Output the (X, Y) coordinate of the center of the cell containing the given text.  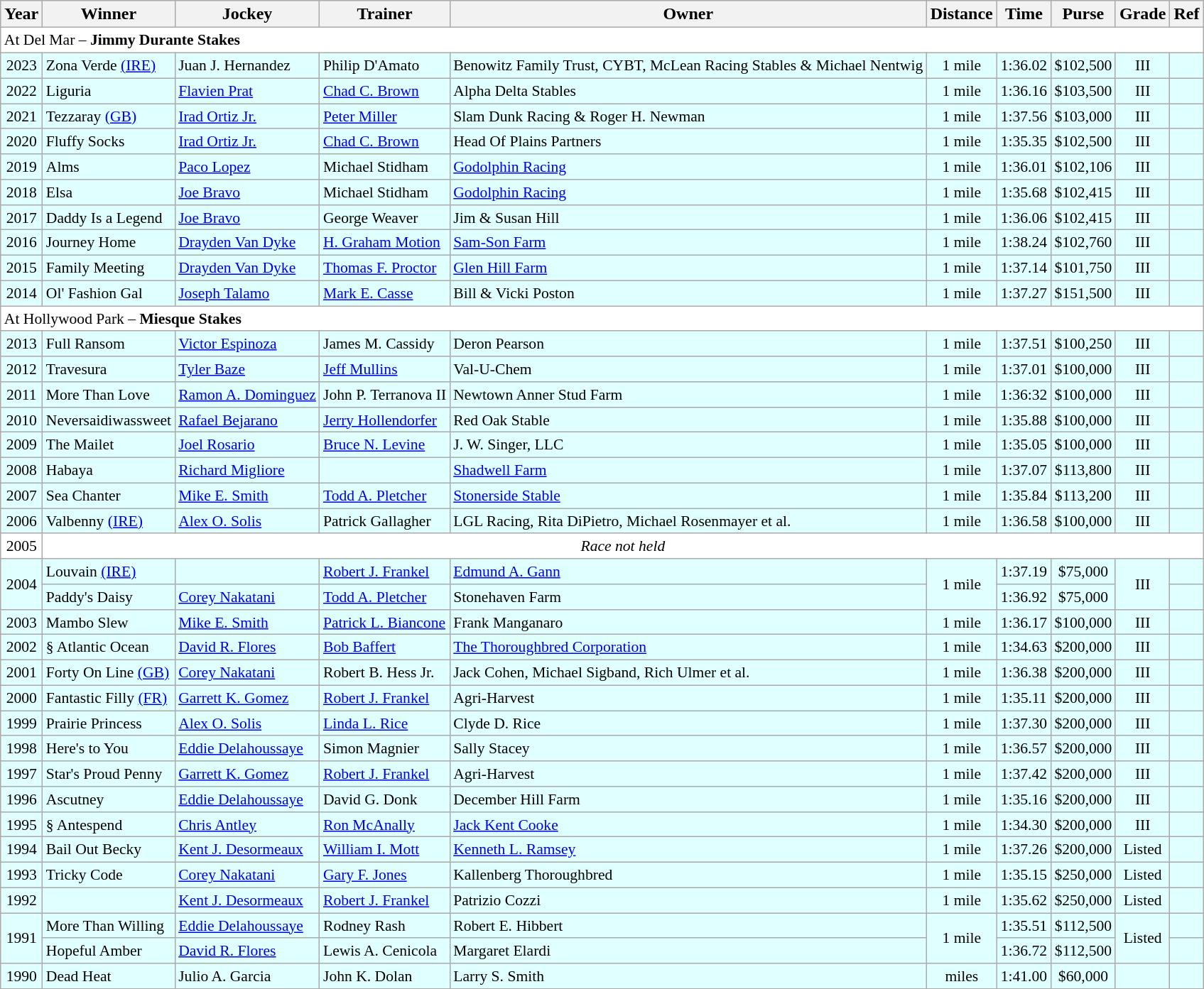
Hopeful Amber (109, 951)
2018 (21, 192)
Trainer (385, 14)
1:35.62 (1024, 900)
Travesura (109, 369)
Stonerside Stable (688, 496)
2001 (21, 672)
Neversaidiwassweet (109, 420)
2004 (21, 584)
Full Ransom (109, 344)
1:37.19 (1024, 572)
§ Antespend (109, 824)
2010 (21, 420)
Flavien Prat (247, 91)
Bruce N. Levine (385, 445)
Head Of Plains Partners (688, 141)
Frank Manganaro (688, 622)
Year (21, 14)
Bill & Vicki Poston (688, 293)
John P. Terranova II (385, 395)
More Than Willing (109, 926)
Lewis A. Cenicola (385, 951)
Benowitz Family Trust, CYBT, McLean Racing Stables & Michael Nentwig (688, 65)
Kallenberg Thoroughbred (688, 875)
2000 (21, 698)
Valbenny (IRE) (109, 521)
1:34.30 (1024, 824)
Glen Hill Farm (688, 268)
1998 (21, 748)
Peter Miller (385, 116)
1:37.42 (1024, 774)
Deron Pearson (688, 344)
2007 (21, 496)
Joel Rosario (247, 445)
Journey Home (109, 243)
1997 (21, 774)
1:38.24 (1024, 243)
Patrick Gallagher (385, 521)
John K. Dolan (385, 976)
2006 (21, 521)
Liguria (109, 91)
2021 (21, 116)
Alms (109, 167)
1:35.11 (1024, 698)
Sam-Son Farm (688, 243)
Dead Heat (109, 976)
Ascutney (109, 799)
Victor Espinoza (247, 344)
Tricky Code (109, 875)
1:35.68 (1024, 192)
$100,250 (1083, 344)
1:36.06 (1024, 217)
The Mailet (109, 445)
Newtown Anner Stud Farm (688, 395)
1:37.30 (1024, 723)
Sally Stacey (688, 748)
2009 (21, 445)
2016 (21, 243)
Jack Kent Cooke (688, 824)
$60,000 (1083, 976)
Jockey (247, 14)
2019 (21, 167)
1990 (21, 976)
1:35.05 (1024, 445)
Jeff Mullins (385, 369)
Distance (962, 14)
1995 (21, 824)
Patrizio Cozzi (688, 900)
$102,106 (1083, 167)
Forty On Line (GB) (109, 672)
Larry S. Smith (688, 976)
Family Meeting (109, 268)
1994 (21, 850)
Ron McAnally (385, 824)
Bob Baffert (385, 648)
Shadwell Farm (688, 470)
$101,750 (1083, 268)
Alpha Delta Stables (688, 91)
Julio A. Garcia (247, 976)
2005 (21, 546)
1993 (21, 875)
1:36.57 (1024, 748)
Rodney Rash (385, 926)
1:36:32 (1024, 395)
1:36.16 (1024, 91)
1992 (21, 900)
2011 (21, 395)
1:35.51 (1024, 926)
Elsa (109, 192)
1:37.14 (1024, 268)
1:37.26 (1024, 850)
1:37.01 (1024, 369)
Margaret Elardi (688, 951)
1:36.58 (1024, 521)
1:36.92 (1024, 597)
Robert E. Hibbert (688, 926)
Ramon A. Dominguez (247, 395)
Here's to You (109, 748)
$103,500 (1083, 91)
Joseph Talamo (247, 293)
At Hollywood Park – Miesque Stakes (602, 319)
1:36.01 (1024, 167)
Sea Chanter (109, 496)
Prairie Princess (109, 723)
Robert B. Hess Jr. (385, 672)
2013 (21, 344)
Stonehaven Farm (688, 597)
Ol' Fashion Gal (109, 293)
2020 (21, 141)
Linda L. Rice (385, 723)
Philip D'Amato (385, 65)
Mambo Slew (109, 622)
$113,800 (1083, 470)
George Weaver (385, 217)
Mark E. Casse (385, 293)
William I. Mott (385, 850)
Bail Out Becky (109, 850)
1:35.84 (1024, 496)
2003 (21, 622)
1:34.63 (1024, 648)
1996 (21, 799)
Kenneth L. Ramsey (688, 850)
Paco Lopez (247, 167)
2017 (21, 217)
Richard Migliore (247, 470)
The Thoroughbred Corporation (688, 648)
Tezzaray (GB) (109, 116)
Time (1024, 14)
LGL Racing, Rita DiPietro, Michael Rosenmayer et al. (688, 521)
Jim & Susan Hill (688, 217)
Jack Cohen, Michael Sigband, Rich Ulmer et al. (688, 672)
Louvain (IRE) (109, 572)
1:35.15 (1024, 875)
Grade (1142, 14)
2014 (21, 293)
Clyde D. Rice (688, 723)
1:35.16 (1024, 799)
$151,500 (1083, 293)
$103,000 (1083, 116)
§ Atlantic Ocean (109, 648)
2023 (21, 65)
1:36.02 (1024, 65)
2008 (21, 470)
1:41.00 (1024, 976)
James M. Cassidy (385, 344)
Juan J. Hernandez (247, 65)
Red Oak Stable (688, 420)
1:35.88 (1024, 420)
Daddy Is a Legend (109, 217)
1:36.38 (1024, 672)
1:37.07 (1024, 470)
Thomas F. Proctor (385, 268)
1:36.17 (1024, 622)
Simon Magnier (385, 748)
H. Graham Motion (385, 243)
Star's Proud Penny (109, 774)
2015 (21, 268)
Race not held (623, 546)
Owner (688, 14)
Habaya (109, 470)
Paddy's Daisy (109, 597)
Rafael Bejarano (247, 420)
miles (962, 976)
Val-U-Chem (688, 369)
2012 (21, 369)
Purse (1083, 14)
Jerry Hollendorfer (385, 420)
Fluffy Socks (109, 141)
Chris Antley (247, 824)
Fantastic Filly (FR) (109, 698)
1:36.72 (1024, 951)
2022 (21, 91)
Winner (109, 14)
$102,760 (1083, 243)
At Del Mar – Jimmy Durante Stakes (602, 40)
1:37.56 (1024, 116)
Ref (1186, 14)
December Hill Farm (688, 799)
Edmund A. Gann (688, 572)
2002 (21, 648)
1:37.51 (1024, 344)
David G. Donk (385, 799)
1:35.35 (1024, 141)
Gary F. Jones (385, 875)
1999 (21, 723)
1:37.27 (1024, 293)
Slam Dunk Racing & Roger H. Newman (688, 116)
$113,200 (1083, 496)
Tyler Baze (247, 369)
More Than Love (109, 395)
Patrick L. Biancone (385, 622)
1991 (21, 939)
J. W. Singer, LLC (688, 445)
Zona Verde (IRE) (109, 65)
